Locate the cell with the specified text and output its [x, y] center coordinate. 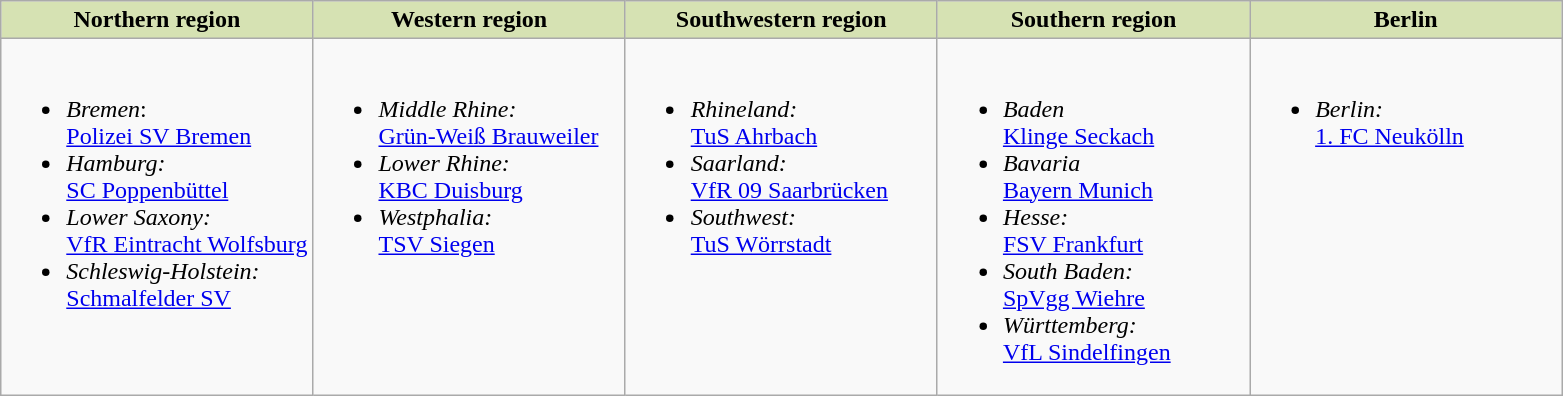
Berlin:1. FC Neukölln [1406, 217]
Rhineland:TuS AhrbachSaarland: VfR 09 SaarbrückenSouthwest:TuS Wörrstadt [781, 217]
Northern region [157, 20]
BadenKlinge SeckachBavariaBayern MunichHesse:FSV FrankfurtSouth Baden:SpVgg WiehreWürttemberg:VfL Sindelfingen [1093, 217]
Western region [469, 20]
Southern region [1093, 20]
Southwestern region [781, 20]
Bremen:Polizei SV BremenHamburg:SC PoppenbüttelLower Saxony:VfR Eintracht WolfsburgSchleswig-Holstein:Schmalfelder SV [157, 217]
Berlin [1406, 20]
Middle Rhine:Grün-Weiß BrauweilerLower Rhine:KBC DuisburgWestphalia:TSV Siegen [469, 217]
